Extract the (x, y) coordinate from the center of the cell holding the provided text.  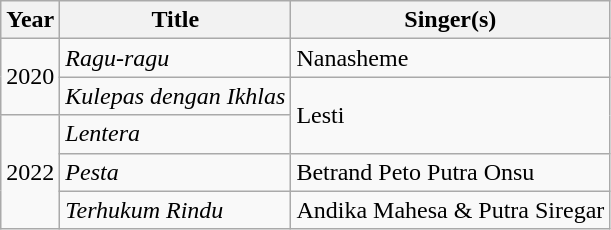
Andika Mahesa & Putra Siregar (450, 210)
Terhukum Rindu (176, 210)
2022 (30, 172)
Year (30, 20)
Singer(s) (450, 20)
Betrand Peto Putra Onsu (450, 172)
Lentera (176, 134)
Title (176, 20)
Pesta (176, 172)
Kulepas dengan Ikhlas (176, 96)
Lesti (450, 115)
Nanasheme (450, 58)
Ragu-ragu (176, 58)
2020 (30, 77)
